Provide the [x, y] coordinate of the cell's center where the given text is located.  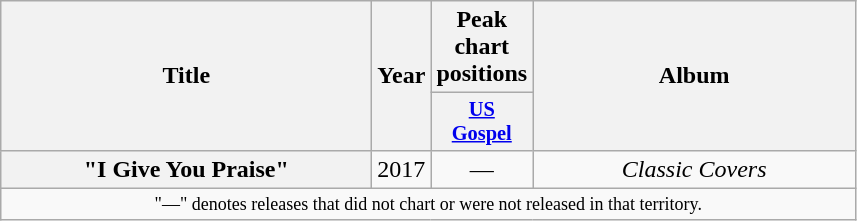
USGospel [482, 122]
Title [186, 76]
— [482, 169]
Peak chart positions [482, 47]
"—" denotes releases that did not chart or were not released in that territory. [428, 204]
Classic Covers [694, 169]
"I Give You Praise" [186, 169]
2017 [402, 169]
Album [694, 76]
Year [402, 76]
